Output the (X, Y) coordinate of the center of the cell containing the given text.  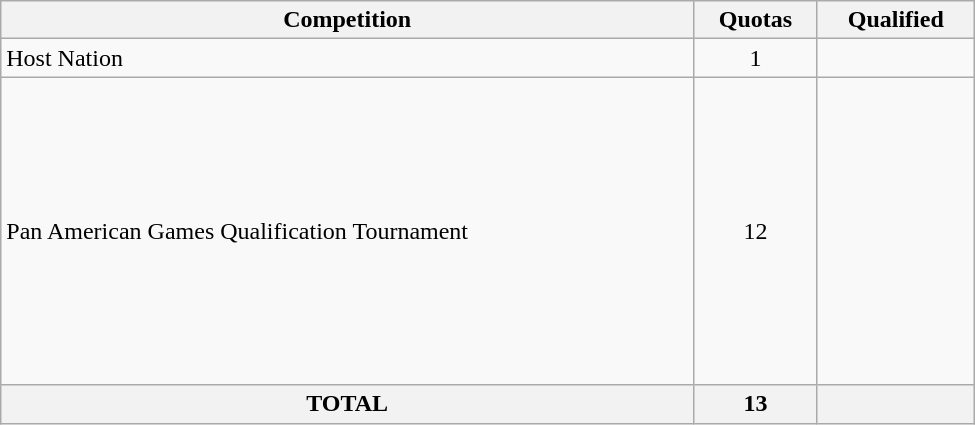
12 (756, 231)
Quotas (756, 20)
TOTAL (348, 404)
Pan American Games Qualification Tournament (348, 231)
Competition (348, 20)
1 (756, 58)
Qualified (896, 20)
Host Nation (348, 58)
13 (756, 404)
